Return the [x, y] coordinate for the center point of the cell that contains the specified text.  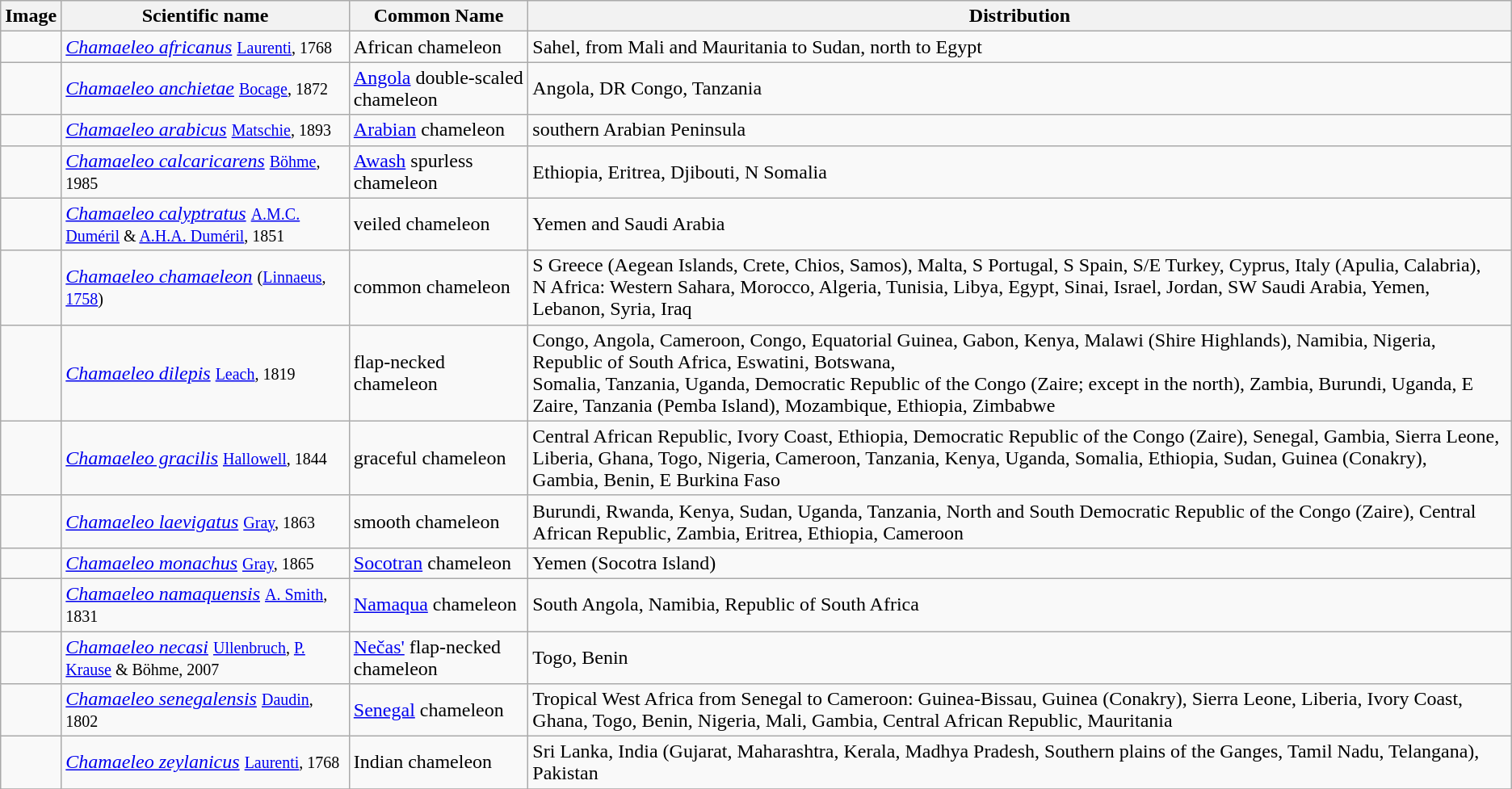
Angola double-scaled chameleon [438, 89]
Senegal chameleon [438, 711]
Distribution [1019, 16]
Yemen and Saudi Arabia [1019, 225]
Chamaeleo anchietae Bocage, 1872 [205, 89]
South Angola, Namibia, Republic of South Africa [1019, 604]
Chamaeleo dilepis Leach, 1819 [205, 373]
Arabian chameleon [438, 130]
Ethiopia, Eritrea, Djibouti, N Somalia [1019, 171]
Chamaeleo laevigatus Gray, 1863 [205, 522]
Chamaeleo monachus Gray, 1865 [205, 563]
Chamaeleo chamaeleon (Linnaeus, 1758) [205, 287]
Namaqua chameleon [438, 604]
Chamaeleo calyptratus A.M.C. Duméril & A.H.A. Duméril, 1851 [205, 225]
veiled chameleon [438, 225]
graceful chameleon [438, 458]
Chamaeleo gracilis Hallowell, 1844 [205, 458]
southern Arabian Peninsula [1019, 130]
smooth chameleon [438, 522]
Sri Lanka, India (Gujarat, Maharashtra, Kerala, Madhya Pradesh, Southern plains of the Ganges, Tamil Nadu, Telangana), Pakistan [1019, 762]
Sahel, from Mali and Mauritania to Sudan, north to Egypt [1019, 47]
Chamaeleo calcaricarens Böhme, 1985 [205, 171]
Scientific name [205, 16]
Chamaeleo namaquensis A. Smith, 1831 [205, 604]
common chameleon [438, 287]
Chamaeleo senegalensis Daudin, 1802 [205, 711]
Awash spurless chameleon [438, 171]
Chamaeleo africanus Laurenti, 1768 [205, 47]
Togo, Benin [1019, 657]
Chamaeleo zeylanicus Laurenti, 1768 [205, 762]
African chameleon [438, 47]
Angola, DR Congo, Tanzania [1019, 89]
Image [31, 16]
Indian chameleon [438, 762]
Yemen (Socotra Island) [1019, 563]
Common Name [438, 16]
Nečas' flap-necked chameleon [438, 657]
flap-necked chameleon [438, 373]
Socotran chameleon [438, 563]
Chamaeleo arabicus Matschie, 1893 [205, 130]
Chamaeleo necasi Ullenbruch, P. Krause & Böhme, 2007 [205, 657]
